Scan for the cell matching the given text and deliver its (x, y) coordinate at center. 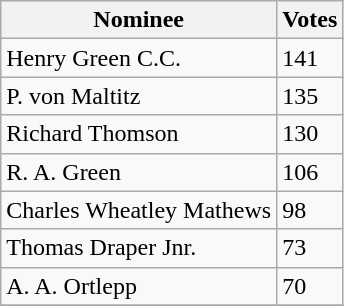
R. A. Green (139, 172)
70 (310, 286)
106 (310, 172)
Nominee (139, 20)
Henry Green C.C. (139, 58)
Votes (310, 20)
73 (310, 248)
Richard Thomson (139, 134)
A. A. Ortlepp (139, 286)
135 (310, 96)
P. von Maltitz (139, 96)
Charles Wheatley Mathews (139, 210)
Thomas Draper Jnr. (139, 248)
98 (310, 210)
141 (310, 58)
130 (310, 134)
